Provide the (X, Y) coordinate of the cell's center where the given text is located.  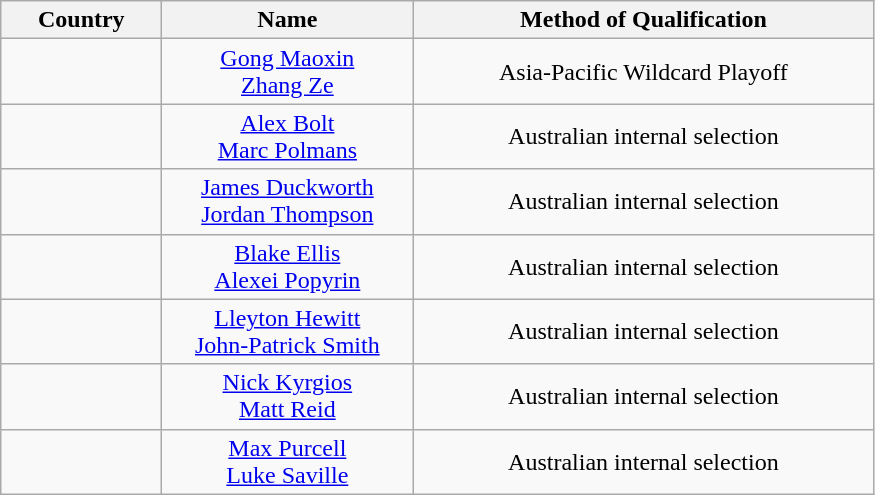
Method of Qualification (644, 20)
Blake EllisAlexei Popyrin (288, 266)
Country (82, 20)
Nick KyrgiosMatt Reid (288, 396)
Asia-Pacific Wildcard Playoff (644, 72)
Lleyton HewittJohn-Patrick Smith (288, 332)
Name (288, 20)
James DuckworthJordan Thompson (288, 202)
Alex BoltMarc Polmans (288, 136)
Max PurcellLuke Saville (288, 462)
Gong MaoxinZhang Ze (288, 72)
